Return the [x, y] coordinate for the center point of the cell that contains the specified text.  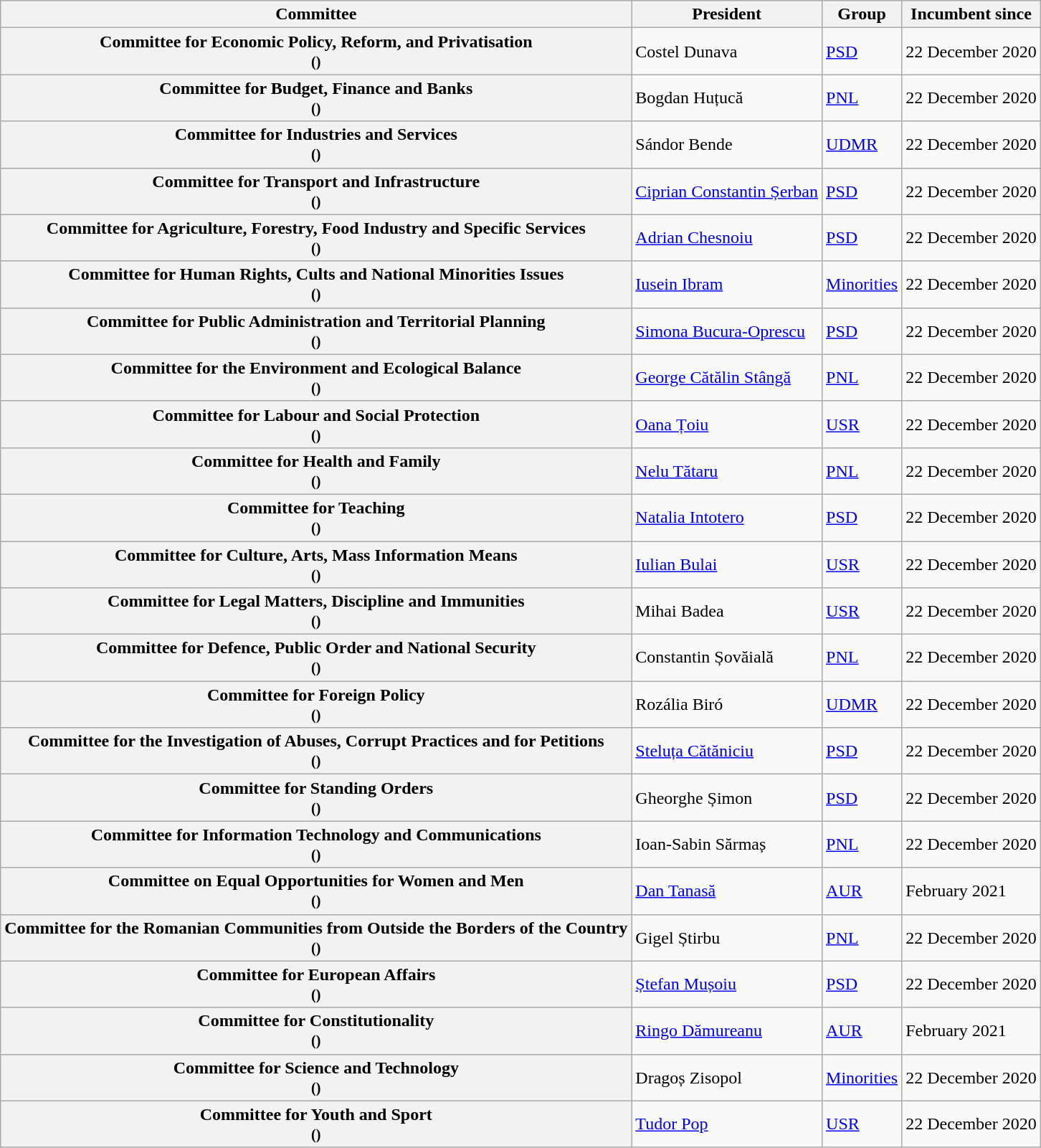
Committee for Agriculture, Forestry, Food Industry and Specific Services() [316, 238]
Ștefan Mușoiu [727, 984]
Costel Dunava [727, 52]
Committee [316, 14]
Committee for Standing Orders() [316, 797]
Committee for Transport and Infrastructure() [316, 191]
Committee for Defence, Public Order and National Security() [316, 658]
Committee for the Romanian Communities from Outside the Borders of the Country() [316, 938]
Committee for Economic Policy, Reform, and Privatisation() [316, 52]
Dan Tanasă [727, 891]
Committee for Labour and Social Protection() [316, 424]
Adrian Chesnoiu [727, 238]
Natalia Intotero [727, 518]
Simona Bucura-Oprescu [727, 331]
Nelu Tătaru [727, 470]
Committee for Culture, Arts, Mass Information Means() [316, 564]
Mihai Badea [727, 611]
Iulian Bulai [727, 564]
Bogdan Huțucă [727, 98]
Oana Țoiu [727, 424]
Ciprian Constantin Șerban [727, 191]
Committee for the Environment and Ecological Balance() [316, 377]
Committee for Foreign Policy() [316, 704]
Gheorghe Șimon [727, 797]
Committee for Health and Family() [316, 470]
Sándor Bende [727, 145]
Committee for the Investigation of Abuses, Corrupt Practices and for Petitions() [316, 751]
Committee for Science and Technology() [316, 1077]
Iusein Ibram [727, 284]
Dragoș Zisopol [727, 1077]
Ringo Dămureanu [727, 1031]
George Cătălin Stângă [727, 377]
Tudor Pop [727, 1124]
Committee for Legal Matters, Discipline and Immunities() [316, 611]
Committee for Teaching() [316, 518]
Steluța Cătăniciu [727, 751]
Committee for Youth and Sport() [316, 1124]
Committee for Information Technology and Communications() [316, 845]
Committee for Public Administration and Territorial Planning() [316, 331]
Committee for Human Rights, Cults and National Minorities Issues() [316, 284]
Rozália Biró [727, 704]
Committee for Constitutionality() [316, 1031]
Gigel Știrbu [727, 938]
Constantin Șovăială [727, 658]
Committee for Budget, Finance and Banks() [316, 98]
Committee on Equal Opportunities for Women and Men() [316, 891]
President [727, 14]
Committee for European Affairs() [316, 984]
Group [862, 14]
Ioan-Sabin Sărmaș [727, 845]
Committee for Industries and Services() [316, 145]
Incumbent since [971, 14]
